Find where the given text appears and provide that cell's center as [X, Y] coordinate. 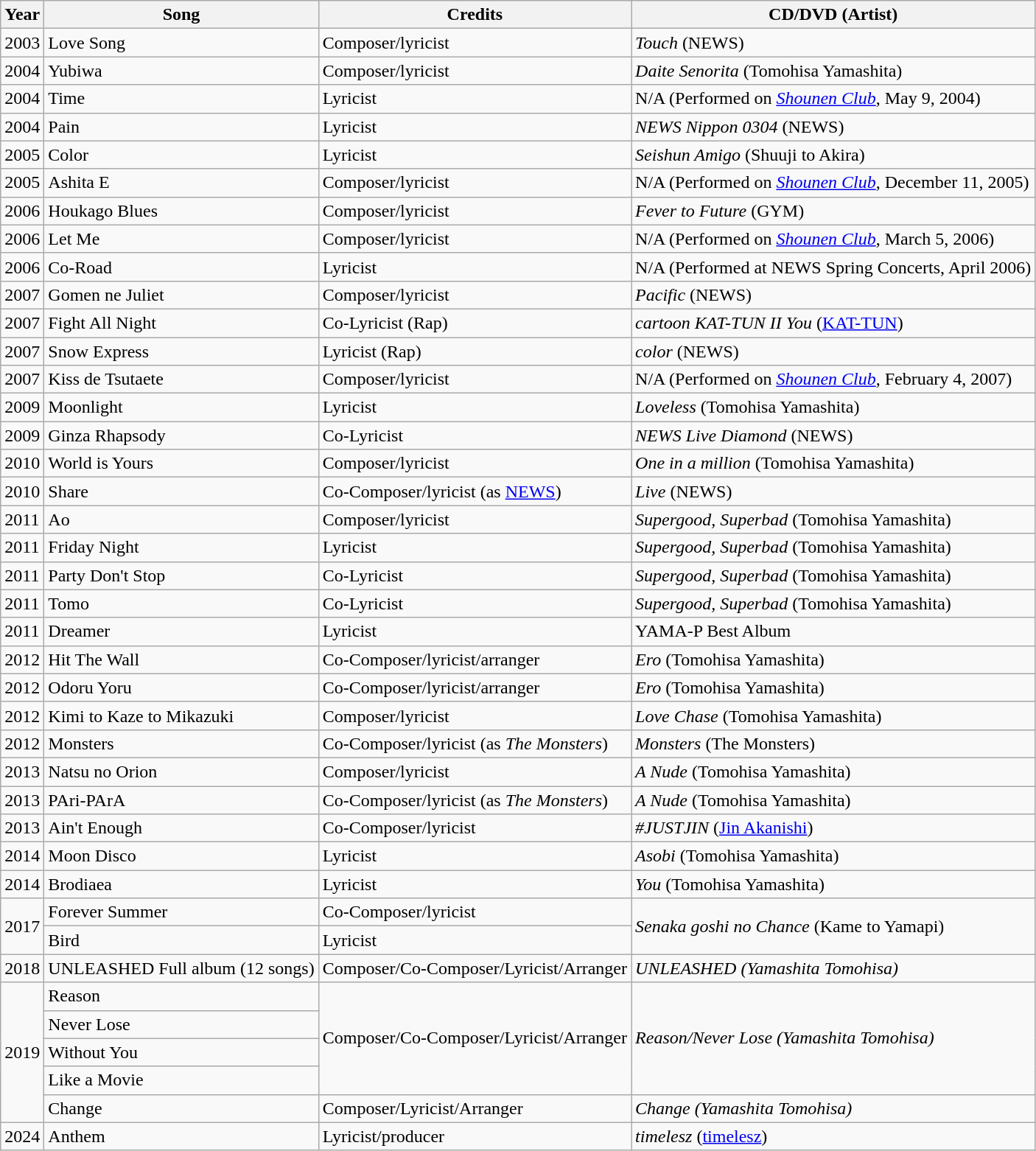
Kiss de Tsutaete [181, 379]
Pain [181, 127]
N/A (Performed on Shounen Club, December 11, 2005) [833, 183]
2024 [22, 1136]
N/A (Performed at NEWS Spring Concerts, April 2006) [833, 267]
Ginza Rhapsody [181, 435]
Year [22, 15]
Co-Composer/lyricist (as NEWS) [475, 491]
N/A (Performed on Shounen Club, March 5, 2006) [833, 239]
Lyricist/producer [475, 1136]
Yubiwa [181, 71]
Hit The Wall [181, 660]
Change (Yamashita Tomohisa) [833, 1108]
N/A (Performed on Shounen Club, May 9, 2004) [833, 99]
Asobi (Tomohisa Yamashita) [833, 856]
Let Me [181, 239]
World is Yours [181, 463]
CD/DVD (Artist) [833, 15]
Credits [475, 15]
Gomen ne Juliet [181, 295]
Ain't Enough [181, 828]
Snow Express [181, 351]
Like a Movie [181, 1080]
Moonlight [181, 407]
Fight All Night [181, 323]
Ao [181, 519]
UNLEASHED (Yamashita Tomohisa) [833, 968]
Touch (NEWS) [833, 43]
Forever Summer [181, 912]
NEWS Live Diamond (NEWS) [833, 435]
Co-Road [181, 267]
#JUSTJIN (Jin Akanishi) [833, 828]
N/A (Performed on Shounen Club, February 4, 2007) [833, 379]
2018 [22, 968]
Odoru Yoru [181, 688]
Song [181, 15]
Anthem [181, 1136]
Change [181, 1108]
Moon Disco [181, 856]
Love Song [181, 43]
Bird [181, 940]
Daite Senorita (Tomohisa Yamashita) [833, 71]
2019 [22, 1052]
YAMA-P Best Album [833, 632]
Dreamer [181, 632]
One in a million (Tomohisa Yamashita) [833, 463]
2017 [22, 926]
Time [181, 99]
Party Don't Stop [181, 575]
Tomo [181, 604]
Senaka goshi no Chance (Kame to Yamapi) [833, 926]
timelesz (timelesz) [833, 1136]
Composer/Lyricist/Arranger [475, 1108]
Without You [181, 1052]
You (Tomohisa Yamashita) [833, 884]
color (NEWS) [833, 351]
Lyricist (Rap) [475, 351]
Ashita E [181, 183]
Co-Lyricist (Rap) [475, 323]
Natsu no Orion [181, 772]
Monsters (The Monsters) [833, 744]
Seishun Amigo (Shuuji to Akira) [833, 155]
Loveless (Tomohisa Yamashita) [833, 407]
Share [181, 491]
Never Lose [181, 1024]
UNLEASHED Full album (12 songs) [181, 968]
Kimi to Kaze to Mikazuki [181, 716]
Reason/Never Lose (Yamashita Tomohisa) [833, 1038]
Fever to Future (GYM) [833, 211]
Color [181, 155]
Friday Night [181, 547]
cartoon KAT-TUN II You (KAT-TUN) [833, 323]
2003 [22, 43]
Brodiaea [181, 884]
PAri-PArA [181, 800]
Monsters [181, 744]
NEWS Nippon 0304 (NEWS) [833, 127]
Love Chase (Tomohisa Yamashita) [833, 716]
Pacific (NEWS) [833, 295]
Reason [181, 996]
Live (NEWS) [833, 491]
Houkago Blues [181, 211]
